Search for the cell housing the specified text and yield its [X, Y] center coordinate. 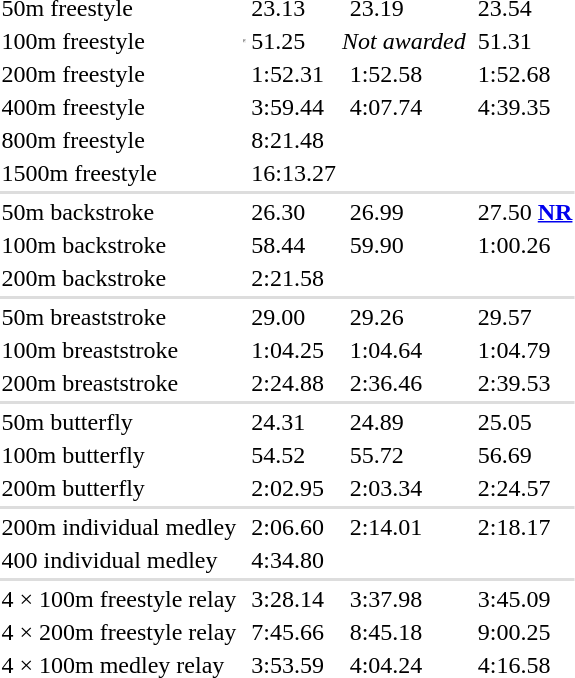
2:36.46 [408, 383]
2:24.57 [525, 488]
29.00 [294, 317]
2:02.95 [294, 488]
200m individual medley [119, 527]
26.30 [294, 212]
200m freestyle [119, 74]
1:04.25 [294, 350]
100m backstroke [119, 245]
1:52.58 [408, 74]
50m butterfly [119, 422]
2:39.53 [525, 383]
29.57 [525, 317]
8:21.48 [294, 140]
1:52.31 [294, 74]
2:03.34 [408, 488]
3:45.09 [525, 599]
24.89 [408, 422]
56.69 [525, 455]
50m breaststroke [119, 317]
2:06.60 [294, 527]
3:37.98 [408, 599]
200m butterfly [119, 488]
59.90 [408, 245]
1:00.26 [525, 245]
27.50 NR [525, 212]
7:45.66 [294, 632]
1:52.68 [525, 74]
400 individual medley [119, 560]
50m backstroke [119, 212]
100m breaststroke [119, 350]
Not awarded [404, 41]
400m freestyle [119, 107]
2:24.88 [294, 383]
200m breaststroke [119, 383]
26.99 [408, 212]
55.72 [408, 455]
1:04.64 [408, 350]
29.26 [408, 317]
25.05 [525, 422]
3:59.44 [294, 107]
4 × 100m freestyle relay [119, 599]
4 × 200m freestyle relay [119, 632]
1:04.79 [525, 350]
100m freestyle [119, 41]
100m butterfly [119, 455]
200m backstroke [119, 278]
8:45.18 [408, 632]
51.25 [294, 41]
4:07.74 [408, 107]
2:14.01 [408, 527]
3:28.14 [294, 599]
4:39.35 [525, 107]
16:13.27 [294, 173]
58.44 [294, 245]
1500m freestyle [119, 173]
2:21.58 [294, 278]
54.52 [294, 455]
9:00.25 [525, 632]
800m freestyle [119, 140]
4:34.80 [294, 560]
51.31 [525, 41]
2:18.17 [525, 527]
24.31 [294, 422]
